Output the [x, y] coordinate of the center of the cell containing the given text.  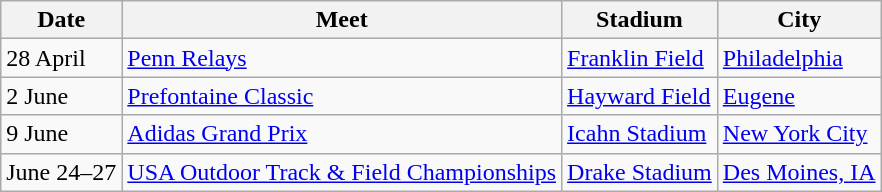
Philadelphia [799, 58]
Adidas Grand Prix [342, 134]
Date [62, 20]
Franklin Field [640, 58]
Hayward Field [640, 96]
Icahn Stadium [640, 134]
Stadium [640, 20]
2 June [62, 96]
City [799, 20]
Penn Relays [342, 58]
9 June [62, 134]
June 24–27 [62, 172]
Des Moines, IA [799, 172]
28 April [62, 58]
New York City [799, 134]
Meet [342, 20]
Drake Stadium [640, 172]
Eugene [799, 96]
Prefontaine Classic [342, 96]
USA Outdoor Track & Field Championships [342, 172]
